Locate the cell with the specified text and output its [x, y] center coordinate. 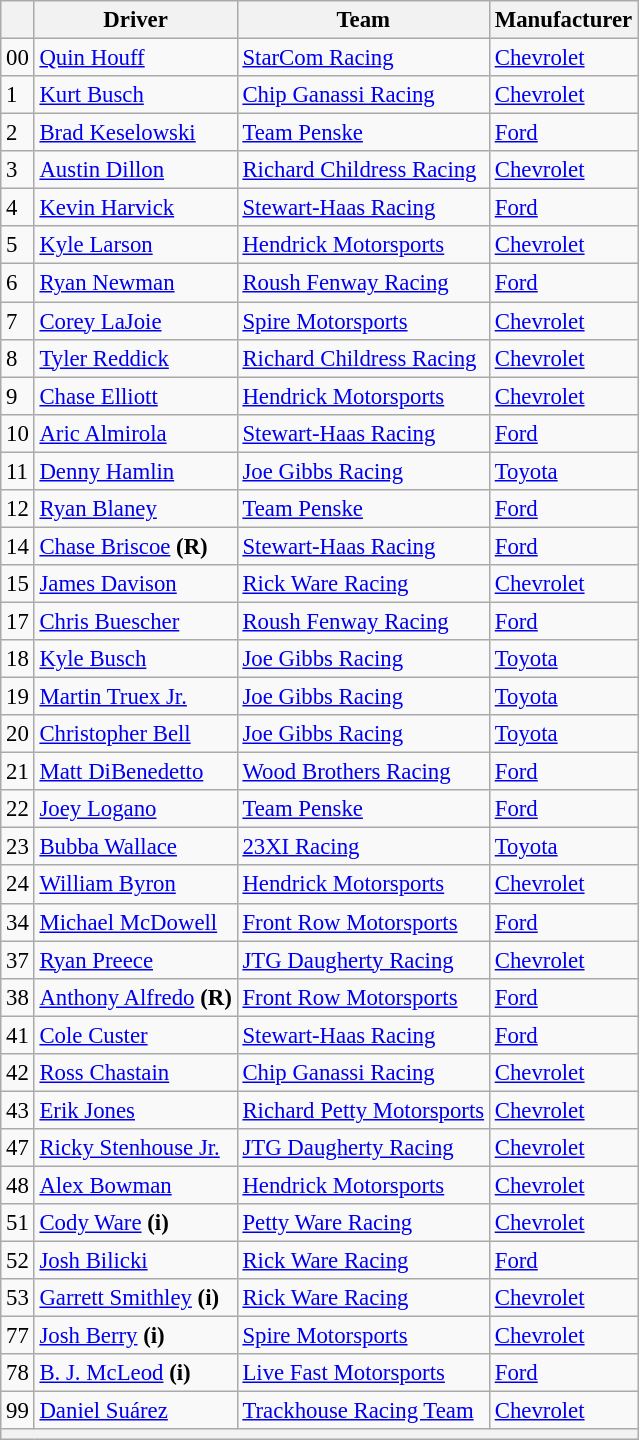
37 [18, 960]
Kevin Harvick [136, 208]
52 [18, 1261]
7 [18, 321]
8 [18, 358]
Aric Almirola [136, 433]
22 [18, 809]
4 [18, 208]
2 [18, 133]
6 [18, 283]
34 [18, 922]
Garrett Smithley (i) [136, 1298]
18 [18, 659]
Brad Keselowski [136, 133]
Kyle Larson [136, 245]
41 [18, 1035]
78 [18, 1373]
Driver [136, 20]
5 [18, 245]
3 [18, 170]
Bubba Wallace [136, 847]
Corey LaJoie [136, 321]
StarCom Racing [363, 58]
77 [18, 1336]
Daniel Suárez [136, 1411]
Chase Briscoe (R) [136, 546]
24 [18, 885]
Austin Dillon [136, 170]
Cody Ware (i) [136, 1223]
Denny Hamlin [136, 471]
47 [18, 1148]
99 [18, 1411]
21 [18, 772]
Kyle Busch [136, 659]
19 [18, 697]
Ryan Blaney [136, 509]
Michael McDowell [136, 922]
51 [18, 1223]
42 [18, 1073]
Wood Brothers Racing [363, 772]
B. J. McLeod (i) [136, 1373]
12 [18, 509]
Erik Jones [136, 1110]
14 [18, 546]
Chase Elliott [136, 396]
1 [18, 95]
Josh Berry (i) [136, 1336]
Trackhouse Racing Team [363, 1411]
17 [18, 621]
Joey Logano [136, 809]
48 [18, 1185]
38 [18, 997]
23XI Racing [363, 847]
00 [18, 58]
20 [18, 734]
Manufacturer [563, 20]
43 [18, 1110]
Quin Houff [136, 58]
Richard Petty Motorsports [363, 1110]
15 [18, 584]
Matt DiBenedetto [136, 772]
Martin Truex Jr. [136, 697]
Christopher Bell [136, 734]
Team [363, 20]
Ryan Preece [136, 960]
Tyler Reddick [136, 358]
Anthony Alfredo (R) [136, 997]
Alex Bowman [136, 1185]
11 [18, 471]
23 [18, 847]
53 [18, 1298]
William Byron [136, 885]
James Davison [136, 584]
Petty Ware Racing [363, 1223]
Josh Bilicki [136, 1261]
Ryan Newman [136, 283]
Chris Buescher [136, 621]
Live Fast Motorsports [363, 1373]
9 [18, 396]
Cole Custer [136, 1035]
Ross Chastain [136, 1073]
10 [18, 433]
Kurt Busch [136, 95]
Ricky Stenhouse Jr. [136, 1148]
